Return [X, Y] of the center of cell containing provided text 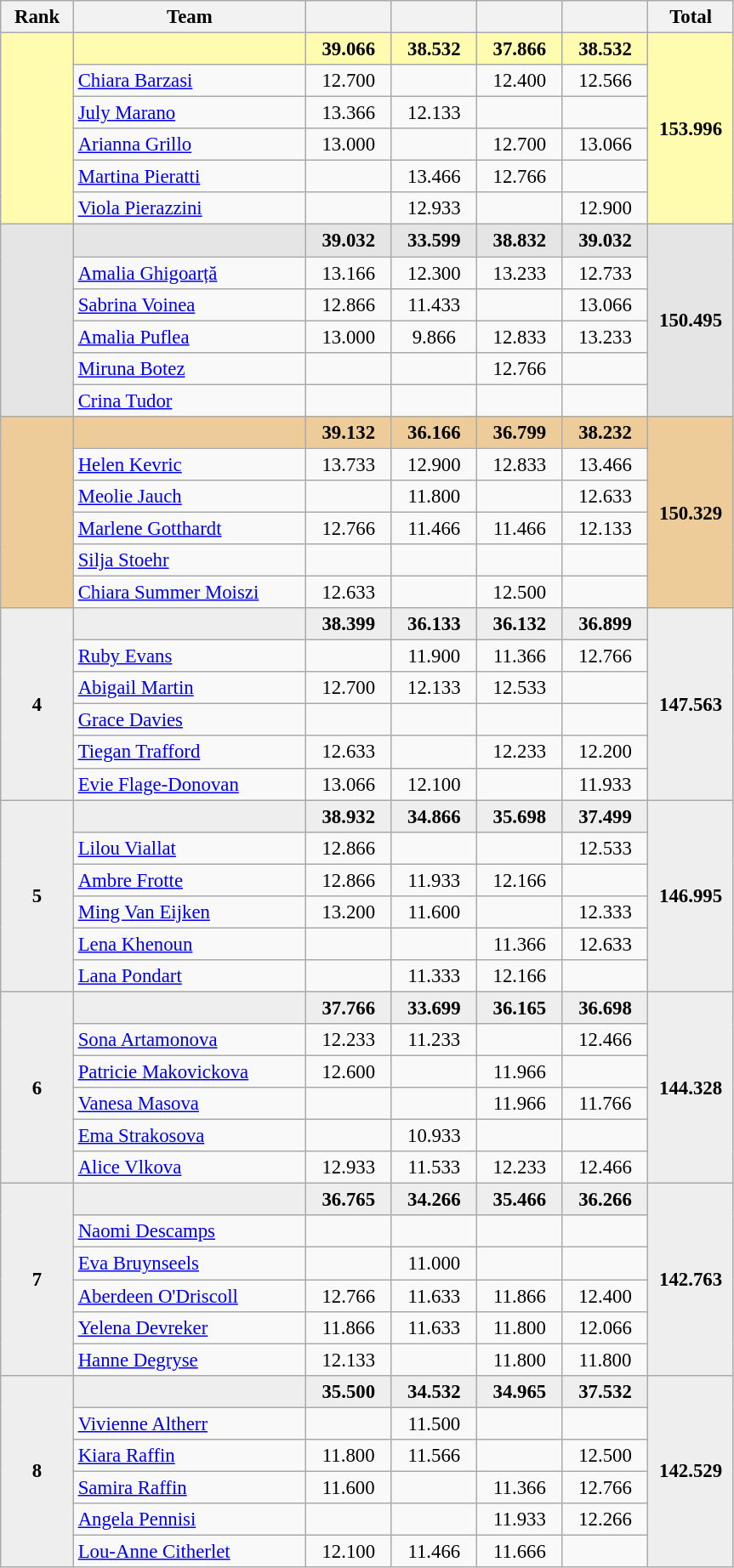
Ema Strakosova [189, 1136]
12.300 [434, 273]
142.529 [691, 1471]
11.500 [434, 1423]
Amalia Ghigoarță [189, 273]
35.698 [521, 816]
Helen Kevric [189, 464]
36.133 [434, 624]
13.166 [349, 273]
Ming Van Eijken [189, 912]
37.866 [521, 49]
12.066 [606, 1327]
Crina Tudor [189, 401]
4 [37, 704]
38.832 [521, 241]
Hanne Degryse [189, 1360]
12.266 [606, 1520]
8 [37, 1471]
142.763 [691, 1280]
11.533 [434, 1167]
11.566 [434, 1456]
Lana Pondart [189, 976]
Alice Vlkova [189, 1167]
Rank [37, 17]
12.333 [606, 912]
36.132 [521, 624]
5 [37, 896]
38.399 [349, 624]
Ruby Evans [189, 656]
144.328 [691, 1088]
Lou-Anne Citherlet [189, 1551]
9.866 [434, 337]
11.900 [434, 656]
34.965 [521, 1391]
Meolie Jauch [189, 497]
11.666 [521, 1551]
39.066 [349, 49]
12.566 [606, 81]
36.799 [521, 433]
33.599 [434, 241]
Tiegan Trafford [189, 753]
Sabrina Voinea [189, 304]
Evie Flage-Donovan [189, 784]
July Marano [189, 113]
Samira Raffin [189, 1487]
Abigail Martin [189, 688]
36.899 [606, 624]
150.329 [691, 513]
Eva Bruynseels [189, 1264]
36.165 [521, 1008]
10.933 [434, 1136]
36.166 [434, 433]
11.433 [434, 304]
12.200 [606, 753]
38.232 [606, 433]
Ambre Frotte [189, 880]
Chiara Barzasi [189, 81]
37.499 [606, 816]
Marlene Gotthardt [189, 528]
11.233 [434, 1040]
13.200 [349, 912]
38.932 [349, 816]
Amalia Puflea [189, 337]
Martina Pieratti [189, 177]
35.500 [349, 1391]
13.733 [349, 464]
153.996 [691, 129]
34.266 [434, 1200]
37.532 [606, 1391]
Kiara Raffin [189, 1456]
11.333 [434, 976]
35.466 [521, 1200]
Viola Pierazzini [189, 208]
12.600 [349, 1072]
12.733 [606, 273]
Arianna Grillo [189, 145]
33.699 [434, 1008]
36.698 [606, 1008]
Naomi Descamps [189, 1232]
11.000 [434, 1264]
Total [691, 17]
39.132 [349, 433]
Yelena Devreker [189, 1327]
Vivienne Altherr [189, 1423]
36.266 [606, 1200]
11.766 [606, 1104]
34.866 [434, 816]
Lena Khenoun [189, 944]
7 [37, 1280]
Vanesa Masova [189, 1104]
147.563 [691, 704]
Miruna Botez [189, 368]
13.366 [349, 113]
150.495 [691, 321]
Angela Pennisi [189, 1520]
6 [37, 1088]
37.766 [349, 1008]
Sona Artamonova [189, 1040]
Chiara Summer Moiszi [189, 593]
Silja Stoehr [189, 560]
34.532 [434, 1391]
146.995 [691, 896]
Aberdeen O'Driscoll [189, 1296]
36.765 [349, 1200]
Grace Davies [189, 720]
Team [189, 17]
Patricie Makovickova [189, 1072]
Lilou Viallat [189, 848]
